Pinpoint the cell where the given text exists, returning its [x, y] midpoint coordinate. 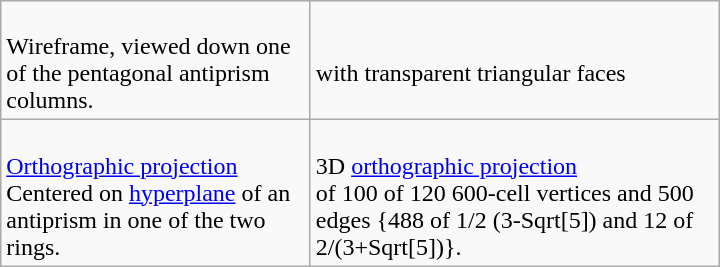
Wireframe, viewed down one of the pentagonal antiprism columns. [156, 60]
3D orthographic projectionof 100 of 120 600-cell vertices and 500 edges {488 of 1/2 (3-Sqrt[5]) and 12 of 2/(3+Sqrt[5])}. [514, 193]
Orthographic projectionCentered on hyperplane of an antiprism in one of the two rings. [156, 193]
with transparent triangular faces [514, 60]
